Detect which cell encompasses the target text, then output its [X, Y] center coordinate. 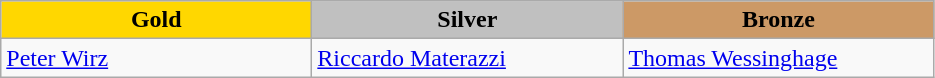
Bronze [778, 20]
Peter Wirz [156, 58]
Thomas Wessinghage [778, 58]
Riccardo Materazzi [468, 58]
Gold [156, 20]
Silver [468, 20]
